Scan for the cell matching the given text and deliver its (X, Y) coordinate at center. 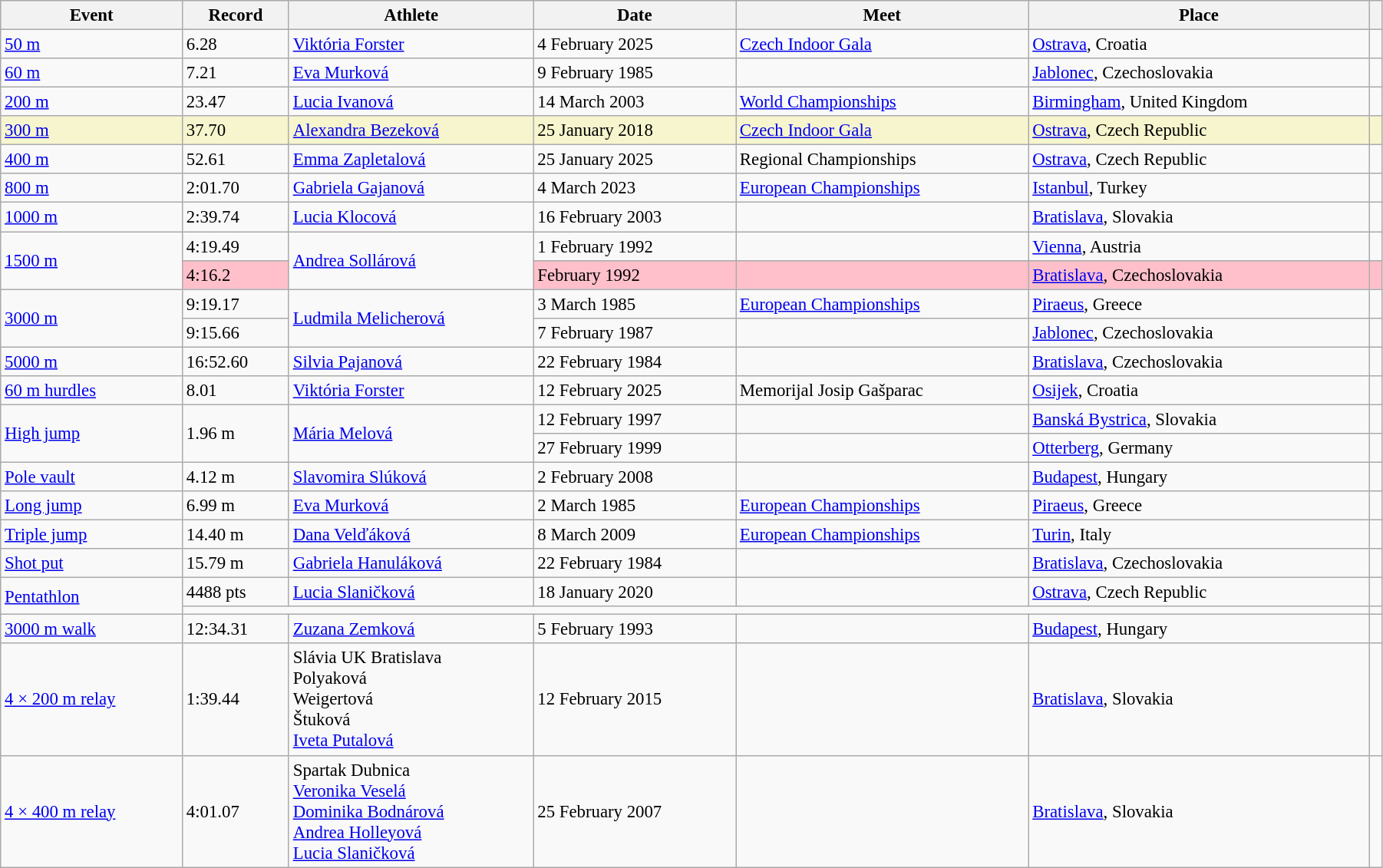
Zuzana Zemková (411, 629)
9:15.66 (235, 332)
2:01.70 (235, 188)
4:01.07 (235, 811)
1:39.44 (235, 700)
14 March 2003 (635, 102)
60 m hurdles (92, 391)
4 × 200 m relay (92, 700)
4488 pts (235, 592)
High jump (92, 433)
4 February 2025 (635, 45)
1.96 m (235, 433)
Date (635, 15)
5 February 1993 (635, 629)
400 m (92, 160)
12:34.31 (235, 629)
2 March 1985 (635, 506)
Record (235, 15)
6.28 (235, 45)
Ludmila Melicherová (411, 318)
Regional Championships (883, 160)
Meet (883, 15)
23.47 (235, 102)
Pole vault (92, 477)
Place (1199, 15)
12 February 2025 (635, 391)
Gabriela Hanuláková (411, 563)
Alexandra Bezeková (411, 130)
2:39.74 (235, 217)
Slávia UK BratislavaPolyakováWeigertováŠtukováIveta Putalová (411, 700)
Spartak DubnicaVeronika VeseláDominika BodnárováAndrea HolleyováLucia Slaničková (411, 811)
Long jump (92, 506)
14.40 m (235, 535)
300 m (92, 130)
Lucia Ivanová (411, 102)
60 m (92, 73)
200 m (92, 102)
Triple jump (92, 535)
Event (92, 15)
2 February 2008 (635, 477)
50 m (92, 45)
8.01 (235, 391)
Pentathlon (92, 596)
Vienna, Austria (1199, 246)
Emma Zapletalová (411, 160)
1000 m (92, 217)
9 February 1985 (635, 73)
6.99 m (235, 506)
16 February 2003 (635, 217)
3000 m (92, 318)
Ostrava, Croatia (1199, 45)
12 February 1997 (635, 419)
5000 m (92, 361)
16:52.60 (235, 361)
1 February 1992 (635, 246)
World Championships (883, 102)
Banská Bystrica, Slovakia (1199, 419)
Mária Melová (411, 433)
Osijek, Croatia (1199, 391)
February 1992 (635, 275)
18 January 2020 (635, 592)
4:19.49 (235, 246)
Athlete (411, 15)
9:19.17 (235, 304)
Andrea Sollárová (411, 261)
Otterberg, Germany (1199, 448)
Silvia Pajanová (411, 361)
Shot put (92, 563)
Turin, Italy (1199, 535)
Lucia Slaničková (411, 592)
Dana Velďáková (411, 535)
8 March 2009 (635, 535)
4.12 m (235, 477)
4:16.2 (235, 275)
Gabriela Gajanová (411, 188)
37.70 (235, 130)
7 February 1987 (635, 332)
4 × 400 m relay (92, 811)
Istanbul, Turkey (1199, 188)
12 February 2015 (635, 700)
3 March 1985 (635, 304)
25 January 2018 (635, 130)
25 February 2007 (635, 811)
800 m (92, 188)
15.79 m (235, 563)
27 February 1999 (635, 448)
3000 m walk (92, 629)
Slavomira Slúková (411, 477)
Memorijal Josip Gašparac (883, 391)
7.21 (235, 73)
25 January 2025 (635, 160)
4 March 2023 (635, 188)
1500 m (92, 261)
Lucia Klocová (411, 217)
Birmingham, United Kingdom (1199, 102)
52.61 (235, 160)
